Return the [X, Y] coordinate for the center point of the cell that contains the specified text.  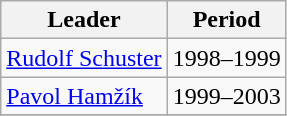
Leader [84, 20]
Pavol Hamžík [84, 96]
Rudolf Schuster [84, 58]
Period [226, 20]
1999–2003 [226, 96]
1998–1999 [226, 58]
